Locate the cell with the specified text and output its [x, y] center coordinate. 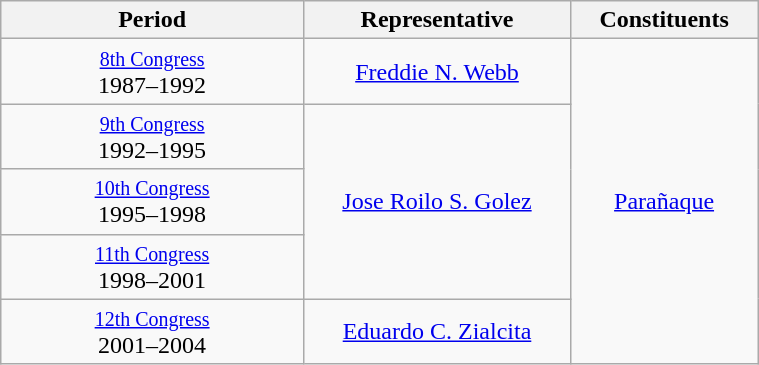
Parañaque [664, 202]
Freddie N. Webb [436, 72]
8th Congress1987–1992 [152, 72]
Period [152, 20]
Constituents [664, 20]
Representative [436, 20]
Jose Roilo S. Golez [436, 202]
10th Congress1995–1998 [152, 202]
9th Congress1992–1995 [152, 136]
11th Congress1998–2001 [152, 266]
Eduardo C. Zialcita [436, 332]
12th Congress2001–2004 [152, 332]
